Return the [X, Y] coordinate for the center point of the cell that contains the specified text.  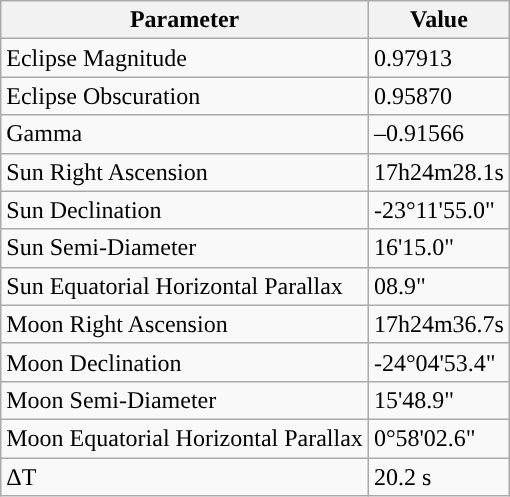
Eclipse Magnitude [185, 58]
Moon Right Ascension [185, 324]
Moon Declination [185, 362]
08.9" [438, 286]
16'15.0" [438, 248]
-23°11'55.0" [438, 210]
Eclipse Obscuration [185, 96]
17h24m36.7s [438, 324]
17h24m28.1s [438, 172]
Value [438, 20]
Moon Semi-Diameter [185, 400]
Sun Semi-Diameter [185, 248]
-24°04'53.4" [438, 362]
20.2 s [438, 477]
Gamma [185, 134]
Moon Equatorial Horizontal Parallax [185, 438]
0.97913 [438, 58]
15'48.9" [438, 400]
0°58'02.6" [438, 438]
Sun Equatorial Horizontal Parallax [185, 286]
–0.91566 [438, 134]
0.95870 [438, 96]
Sun Right Ascension [185, 172]
ΔT [185, 477]
Parameter [185, 20]
Sun Declination [185, 210]
